Provide the (x, y) coordinate of the cell's center where the given text is located.  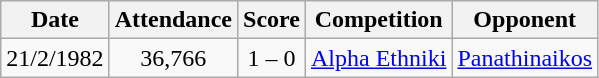
Opponent (525, 20)
Date (55, 20)
Attendance (173, 20)
Competition (378, 20)
Alpha Ethniki (378, 58)
1 – 0 (272, 58)
36,766 (173, 58)
Panathinaikos (525, 58)
Score (272, 20)
21/2/1982 (55, 58)
